Search for the cell housing the specified text and yield its (x, y) center coordinate. 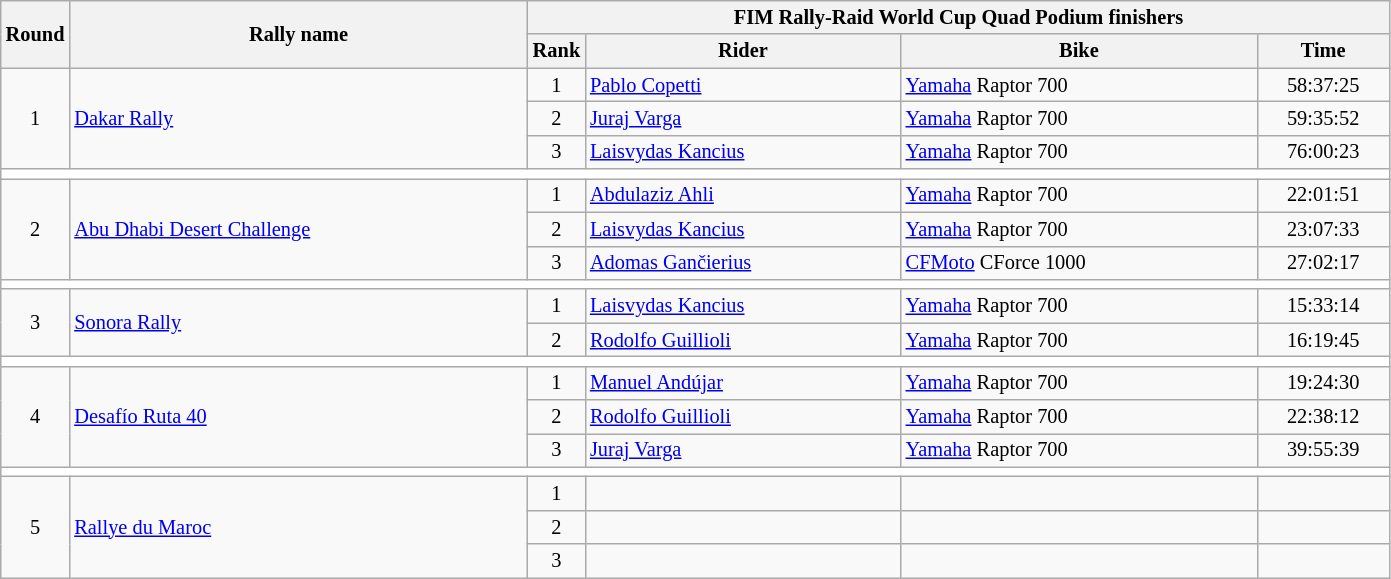
FIM Rally-Raid World Cup Quad Podium finishers (958, 17)
Time (1323, 51)
Round (36, 34)
Manuel Andújar (743, 383)
Rank (556, 51)
Sonora Rally (298, 322)
Abu Dhabi Desert Challenge (298, 228)
59:35:52 (1323, 118)
Bike (1079, 51)
27:02:17 (1323, 263)
Rider (743, 51)
15:33:14 (1323, 306)
16:19:45 (1323, 340)
Dakar Rally (298, 118)
19:24:30 (1323, 383)
Rally name (298, 34)
CFMoto CForce 1000 (1079, 263)
5 (36, 526)
Abdulaziz Ahli (743, 195)
76:00:23 (1323, 152)
Desafío Ruta 40 (298, 416)
39:55:39 (1323, 450)
Adomas Gančierius (743, 263)
22:38:12 (1323, 417)
23:07:33 (1323, 229)
58:37:25 (1323, 85)
Pablo Copetti (743, 85)
22:01:51 (1323, 195)
4 (36, 416)
Rallye du Maroc (298, 526)
